Output the [x, y] coordinate of the center of the cell containing the given text.  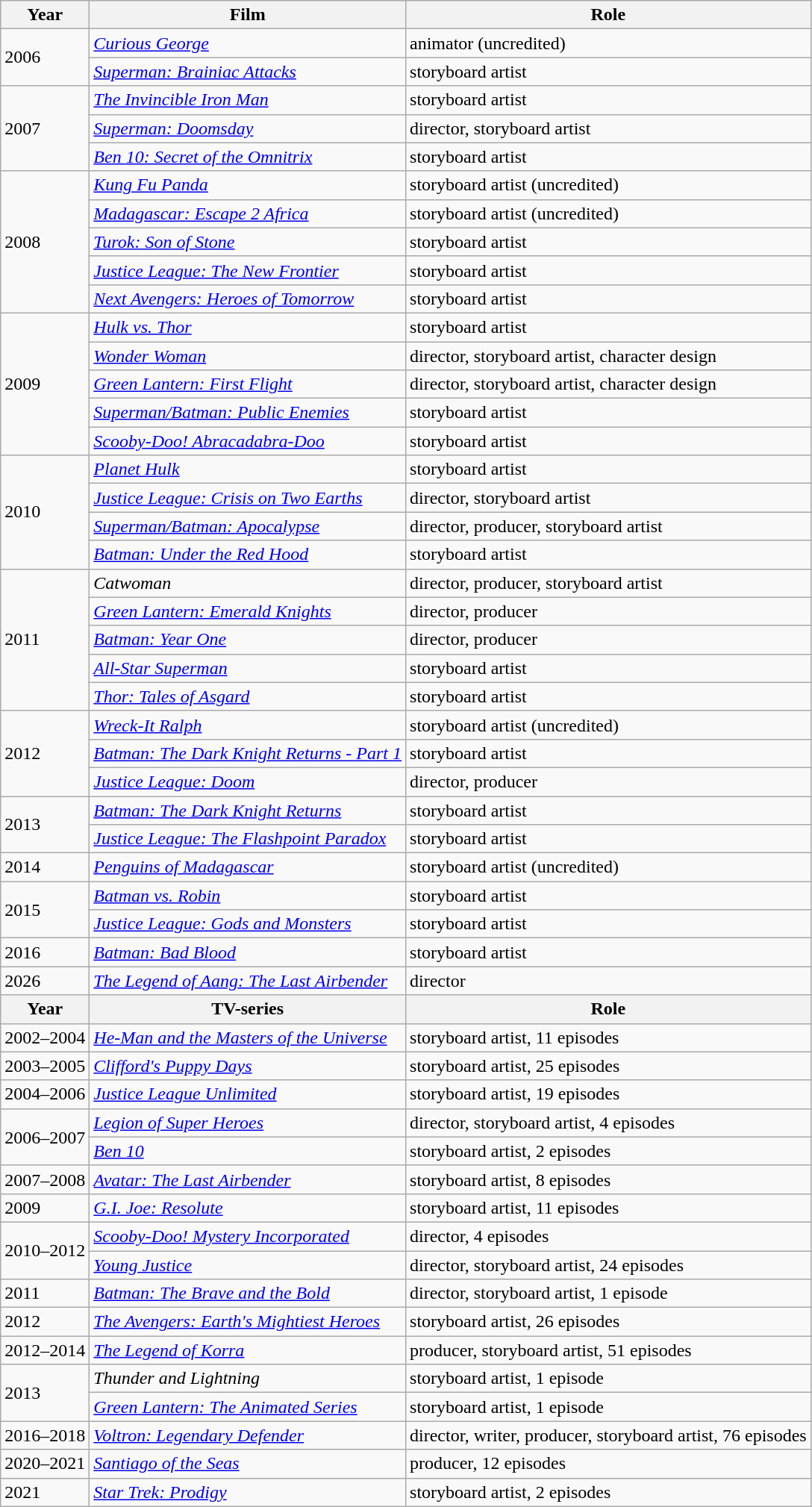
2007 [45, 128]
Justice League: Crisis on Two Earths [248, 498]
2002–2004 [45, 1038]
2008 [45, 242]
Avatar: The Last Airbender [248, 1179]
Wreck-It Ralph [248, 725]
Clifford's Puppy Days [248, 1066]
producer, 12 episodes [609, 1464]
Film [248, 15]
Batman: The Dark Knight Returns [248, 810]
Scooby-Doo! Abracadabra-Doo [248, 441]
storyboard artist, 8 episodes [609, 1179]
The Legend of Aang: The Last Airbender [248, 981]
All-Star Superman [248, 668]
2026 [45, 981]
2012–2014 [45, 1350]
2014 [45, 867]
2007–2008 [45, 1179]
Superman: Brainiac Attacks [248, 72]
G.I. Joe: Resolute [248, 1208]
2010 [45, 512]
Ben 10 [248, 1151]
Justice League: Gods and Monsters [248, 924]
2006–2007 [45, 1137]
2020–2021 [45, 1464]
Thunder and Lightning [248, 1379]
Planet Hulk [248, 469]
Justice League Unlimited [248, 1094]
director, storyboard artist, 4 episodes [609, 1123]
2021 [45, 1492]
director, 4 episodes [609, 1236]
Justice League: The Flashpoint Paradox [248, 839]
Turok: Son of Stone [248, 242]
Ben 10: Secret of the Omnitrix [248, 157]
He-Man and the Masters of the Universe [248, 1038]
Batman: Under the Red Hood [248, 555]
Superman/Batman: Apocalypse [248, 526]
Next Avengers: Heroes of Tomorrow [248, 299]
TV-series [248, 1009]
The Avengers: Earth's Mightiest Heroes [248, 1322]
Batman: The Dark Knight Returns - Part 1 [248, 753]
Green Lantern: First Flight [248, 384]
Catwoman [248, 583]
Penguins of Madagascar [248, 867]
Legion of Super Heroes [248, 1123]
Green Lantern: Emerald Knights [248, 611]
animator (uncredited) [609, 43]
2006 [45, 57]
Wonder Woman [248, 356]
Scooby-Doo! Mystery Incorporated [248, 1236]
2016 [45, 952]
2016–2018 [45, 1435]
Superman: Doomsday [248, 128]
Curious George [248, 43]
storyboard artist, 26 episodes [609, 1322]
2004–2006 [45, 1094]
storyboard artist, 19 episodes [609, 1094]
2010–2012 [45, 1250]
Santiago of the Seas [248, 1464]
Batman: The Brave and the Bold [248, 1294]
2003–2005 [45, 1066]
Madagascar: Escape 2 Africa [248, 213]
2015 [45, 910]
storyboard artist, 25 episodes [609, 1066]
The Legend of Korra [248, 1350]
director [609, 981]
The Invincible Iron Man [248, 100]
Star Trek: Prodigy [248, 1492]
director, writer, producer, storyboard artist, 76 episodes [609, 1435]
Hulk vs. Thor [248, 327]
Superman/Batman: Public Enemies [248, 413]
Young Justice [248, 1265]
Thor: Tales of Asgard [248, 696]
producer, storyboard artist, 51 episodes [609, 1350]
Batman vs. Robin [248, 896]
Justice League: The New Frontier [248, 270]
director, storyboard artist, 1 episode [609, 1294]
Kung Fu Panda [248, 185]
Batman: Bad Blood [248, 952]
Batman: Year One [248, 640]
Green Lantern: The Animated Series [248, 1407]
Justice League: Doom [248, 781]
Voltron: Legendary Defender [248, 1435]
director, storyboard artist, 24 episodes [609, 1265]
